Locate the cell with the specified text and output its [x, y] center coordinate. 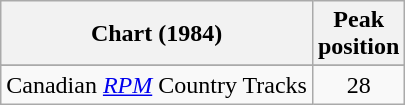
Peakposition [358, 34]
28 [358, 85]
Chart (1984) [157, 34]
Canadian RPM Country Tracks [157, 85]
